Determine the [X, Y] coordinate at the center of the cell enclosing the given text.  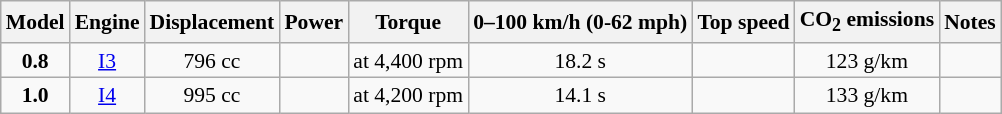
Power [314, 22]
Torque [408, 22]
Engine [108, 22]
133 g/km [867, 96]
0.8 [36, 61]
Displacement [212, 22]
1.0 [36, 96]
796 cc [212, 61]
123 g/km [867, 61]
Model [36, 22]
Notes [970, 22]
14.1 s [580, 96]
I3 [108, 61]
18.2 s [580, 61]
995 cc [212, 96]
0–100 km/h (0-62 mph) [580, 22]
CO2 emissions [867, 22]
at 4,200 rpm [408, 96]
at 4,400 rpm [408, 61]
Top speed [743, 22]
I4 [108, 96]
